Locate the cell with the specified text and output its [x, y] center coordinate. 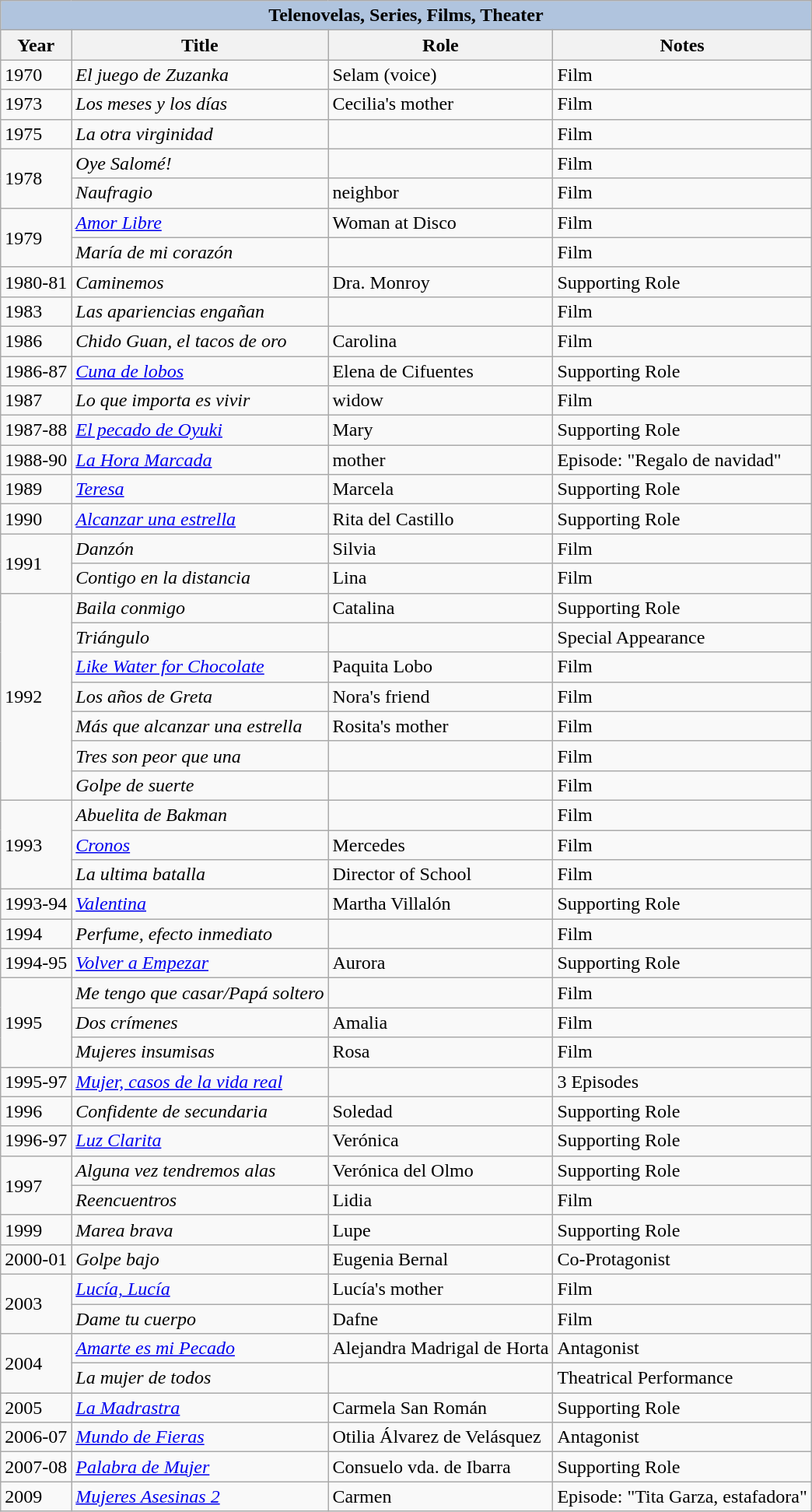
Dame tu cuerpo [200, 1319]
Reencuentros [200, 1200]
3 Episodes [682, 1082]
1986-87 [36, 371]
Baila conmigo [200, 608]
1999 [36, 1230]
1992 [36, 696]
2009 [36, 1496]
Mary [440, 430]
La otra virginidad [200, 134]
La mujer de todos [200, 1378]
Lupe [440, 1230]
2004 [36, 1363]
Dafne [440, 1319]
Teresa [200, 489]
1990 [36, 519]
Alcanzar una estrella [200, 519]
1980-81 [36, 282]
Cronos [200, 844]
Martha Villalón [440, 904]
Like Water for Chocolate [200, 667]
Episode: "Tita Garza, estafadora" [682, 1496]
1993-94 [36, 904]
El juego de Zuzanka [200, 75]
Rosita's mother [440, 726]
1993 [36, 844]
1996-97 [36, 1141]
Eugenia Bernal [440, 1259]
Perfume, efecto inmediato [200, 934]
Mercedes [440, 844]
1975 [36, 134]
2005 [36, 1408]
Caminemos [200, 282]
widow [440, 401]
Los años de Greta [200, 696]
Telenovelas, Series, Films, Theater [406, 16]
Mujer, casos de la vida real [200, 1082]
Catalina [440, 608]
Co-Protagonist [682, 1259]
Confidente de secundaria [200, 1111]
Mujeres insumisas [200, 1052]
1997 [36, 1185]
1994-95 [36, 963]
1994 [36, 934]
Danzón [200, 549]
Lucía's mother [440, 1289]
Amalia [440, 1023]
La ultima batalla [200, 875]
Episode: "Regalo de navidad" [682, 460]
1996 [36, 1111]
Role [440, 45]
Golpe de suerte [200, 785]
1979 [36, 237]
Cuna de lobos [200, 371]
Selam (voice) [440, 75]
Los meses y los días [200, 104]
Me tengo que casar/Papá soltero [200, 993]
Verónica [440, 1141]
Otilia Álvarez de Velásquez [440, 1437]
Volver a Empezar [200, 963]
Title [200, 45]
neighbor [440, 193]
Nora's friend [440, 696]
Amarte es mi Pecado [200, 1349]
1978 [36, 178]
Aurora [440, 963]
Elena de Cifuentes [440, 371]
Contigo en la distancia [200, 578]
Palabra de Mujer [200, 1467]
Oye Salomé! [200, 163]
Silvia [440, 549]
Lina [440, 578]
Dra. Monroy [440, 282]
1970 [36, 75]
Alejandra Madrigal de Horta [440, 1349]
Rosa [440, 1052]
Marcela [440, 489]
Chido Guan, el tacos de oro [200, 341]
1995-97 [36, 1082]
Paquita Lobo [440, 667]
1973 [36, 104]
mother [440, 460]
Golpe bajo [200, 1259]
Soledad [440, 1111]
1987 [36, 401]
2006-07 [36, 1437]
Tres son peor que una [200, 756]
Mujeres Asesinas 2 [200, 1496]
1987-88 [36, 430]
Triángulo [200, 637]
María de mi corazón [200, 252]
Lucía, Lucía [200, 1289]
Lidia [440, 1200]
Mundo de Fieras [200, 1437]
2007-08 [36, 1467]
1995 [36, 1023]
Valentina [200, 904]
1986 [36, 341]
Más que alcanzar una estrella [200, 726]
Marea brava [200, 1230]
Director of School [440, 875]
Naufragio [200, 193]
El pecado de Oyuki [200, 430]
2003 [36, 1303]
Theatrical Performance [682, 1378]
1988-90 [36, 460]
Carmen [440, 1496]
1983 [36, 311]
1991 [36, 563]
Carmela San Román [440, 1408]
Dos crímenes [200, 1023]
Verónica del Olmo [440, 1170]
Consuelo vda. de Ibarra [440, 1467]
Special Appearance [682, 637]
Year [36, 45]
Amor Libre [200, 223]
Lo que importa es vivir [200, 401]
Carolina [440, 341]
Notes [682, 45]
La Madrastra [200, 1408]
2000-01 [36, 1259]
Rita del Castillo [440, 519]
Las apariencias engañan [200, 311]
Abuelita de Bakman [200, 815]
Luz Clarita [200, 1141]
1989 [36, 489]
Cecilia's mother [440, 104]
Alguna vez tendremos alas [200, 1170]
La Hora Marcada [200, 460]
Woman at Disco [440, 223]
